Detect which cell encompasses the target text, then output its (x, y) center coordinate. 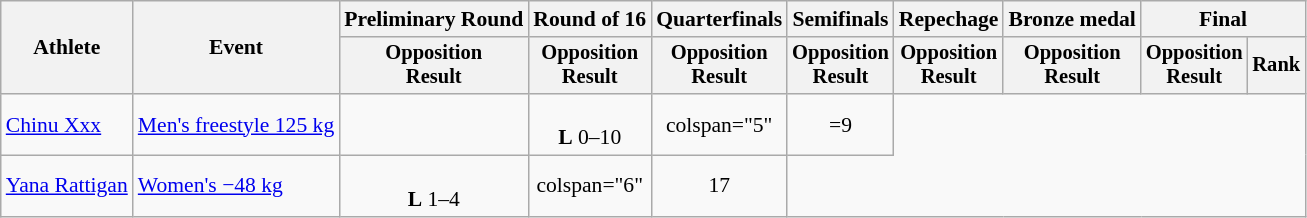
Repechage (949, 19)
Women's −48 kg (236, 186)
colspan="6" (590, 186)
Round of 16 (590, 19)
17 (719, 186)
Final (1223, 19)
Quarterfinals (719, 19)
Event (236, 48)
Chinu Xxx (67, 124)
=9 (840, 124)
Semifinals (840, 19)
Preliminary Round (434, 19)
L 1–4 (434, 186)
colspan="5" (719, 124)
Men's freestyle 125 kg (236, 124)
L 0–10 (590, 124)
Rank (1276, 66)
Athlete (67, 48)
Yana Rattigan (67, 186)
Bronze medal (1072, 19)
